From the cell containing the given text, extract its center point as (X, Y) coordinate. 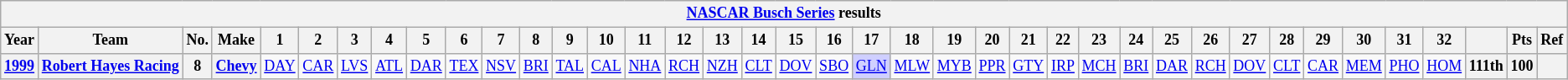
MCH (1099, 66)
IRP (1064, 66)
Year (20, 40)
SBO (834, 66)
Chevy (236, 66)
No. (198, 40)
GLN (871, 66)
NSV (501, 66)
NHA (645, 66)
29 (1323, 40)
30 (1364, 40)
TAL (570, 66)
25 (1173, 40)
22 (1064, 40)
18 (911, 40)
Pts (1522, 40)
17 (871, 40)
6 (464, 40)
15 (796, 40)
19 (954, 40)
Make (236, 40)
ATL (389, 66)
111th (1486, 66)
PHO (1404, 66)
1 (280, 40)
28 (1287, 40)
LVS (355, 66)
12 (684, 40)
2 (318, 40)
TEX (464, 66)
4 (389, 40)
Ref (1552, 40)
Team (111, 40)
NZH (722, 66)
7 (501, 40)
13 (722, 40)
MYB (954, 66)
CAL (606, 66)
GTY (1029, 66)
DAY (280, 66)
24 (1136, 40)
27 (1250, 40)
20 (992, 40)
3 (355, 40)
14 (759, 40)
32 (1444, 40)
Robert Hayes Racing (111, 66)
11 (645, 40)
5 (426, 40)
9 (570, 40)
MEM (1364, 66)
NASCAR Busch Series results (784, 13)
21 (1029, 40)
1999 (20, 66)
23 (1099, 40)
100 (1522, 66)
PPR (992, 66)
HOM (1444, 66)
31 (1404, 40)
16 (834, 40)
MLW (911, 66)
26 (1210, 40)
10 (606, 40)
